For the text-containing cell, return its midpoint in (X, Y) coordinate format. 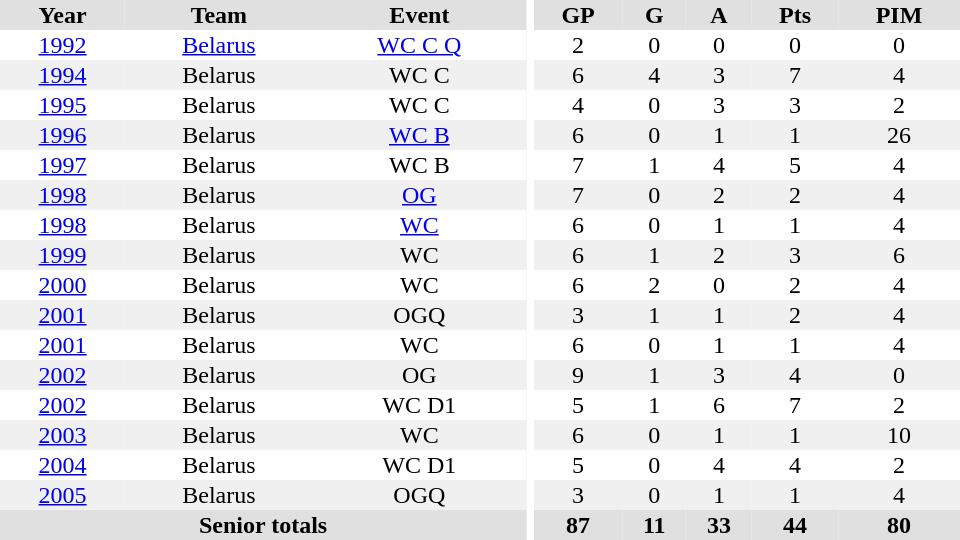
A (719, 15)
Event (420, 15)
WC C Q (420, 45)
44 (795, 525)
1995 (62, 105)
2000 (62, 285)
26 (899, 135)
1992 (62, 45)
2004 (62, 465)
1997 (62, 165)
80 (899, 525)
GP (578, 15)
Year (62, 15)
1999 (62, 255)
9 (578, 375)
G (654, 15)
33 (719, 525)
11 (654, 525)
10 (899, 435)
87 (578, 525)
2003 (62, 435)
1994 (62, 75)
PIM (899, 15)
Team (218, 15)
Pts (795, 15)
2005 (62, 495)
1996 (62, 135)
Senior totals (263, 525)
